Scan for the cell matching the given text and deliver its (x, y) coordinate at center. 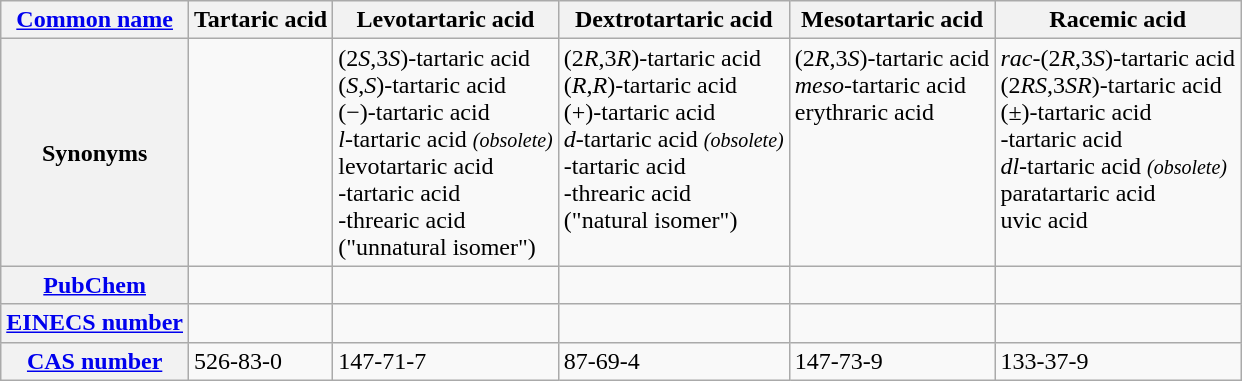
147-73-9 (892, 361)
Dextrotartaric acid (674, 20)
Racemic acid (1118, 20)
147-71-7 (446, 361)
87-69-4 (674, 361)
Synonyms (95, 152)
526-83-0 (261, 361)
(2R,3R)-tartaric acid (R,R)-tartaric acid (+)-tartaric acid d-tartaric acid (obsolete) -tartaric acid -threaric acid ("natural isomer") (674, 152)
EINECS number (95, 323)
PubChem (95, 285)
Mesotartaric acid (892, 20)
rac-(2R,3S)-tartaric acid (2RS,3SR)-tartaric acid (±)-tartaric acid -tartaric acid dl-tartaric acid (obsolete) paratartaric acid uvic acid (1118, 152)
Levotartaric acid (446, 20)
Tartaric acid (261, 20)
133-37-9 (1118, 361)
(2R,3S)-tartaric acid meso-tartaric acid erythraric acid (892, 152)
Common name (95, 20)
CAS number (95, 361)
